Scan for the cell matching the given text and deliver its (x, y) coordinate at center. 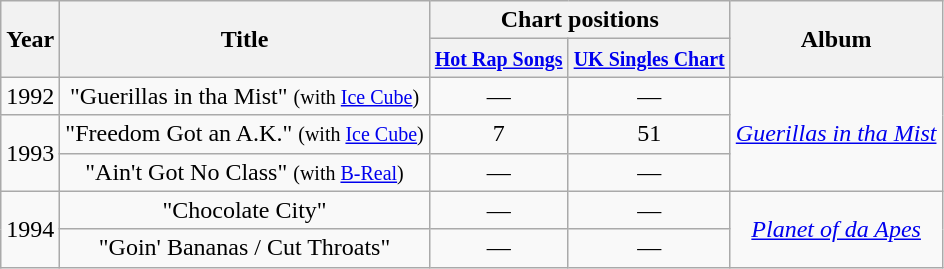
Title (244, 39)
"Guerillas in tha Mist" (with Ice Cube) (244, 96)
"Goin' Bananas / Cut Throats" (244, 248)
Guerillas in tha Mist (836, 134)
1992 (30, 96)
Album (836, 39)
UK Singles Chart (649, 58)
7 (498, 134)
"Freedom Got an A.K." (with Ice Cube) (244, 134)
1993 (30, 153)
Hot Rap Songs (498, 58)
"Ain't Got No Class" (with B-Real) (244, 172)
"Chocolate City" (244, 210)
1994 (30, 229)
Chart positions (580, 20)
Year (30, 39)
Planet of da Apes (836, 229)
51 (649, 134)
